Locate the cell with the specified text and output its [X, Y] center coordinate. 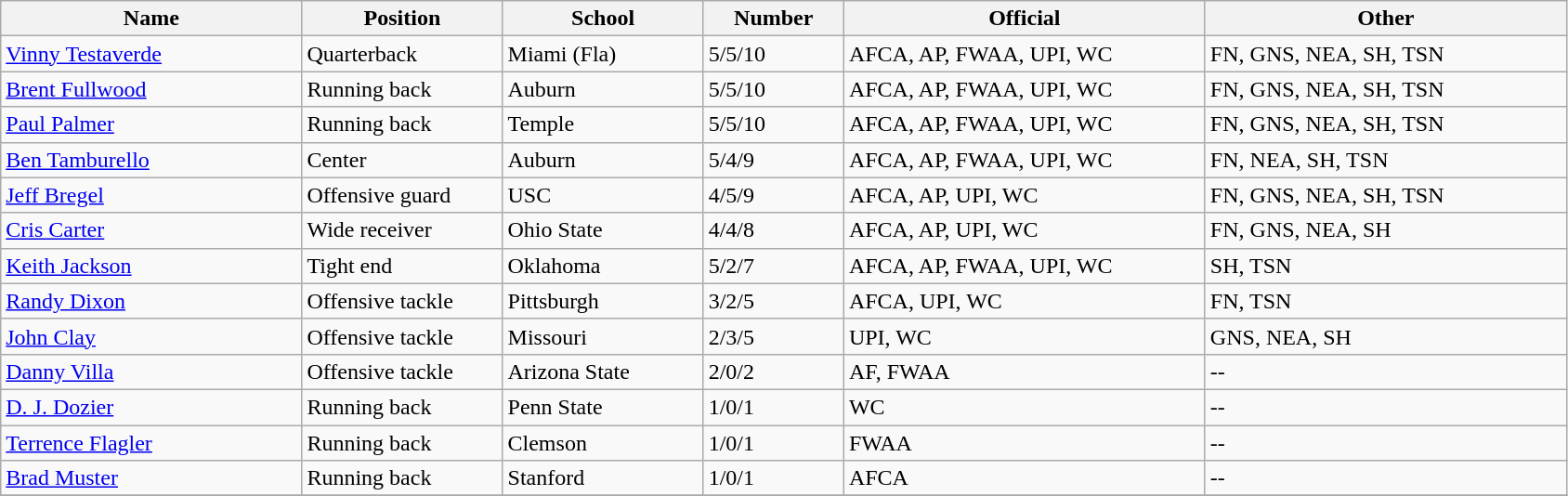
Clemson [603, 443]
UPI, WC [1024, 336]
5/4/9 [773, 160]
Missouri [603, 336]
Miami (Fla) [603, 54]
Penn State [603, 407]
3/2/5 [773, 301]
Paul Palmer [151, 124]
2/0/2 [773, 372]
Ben Tamburello [151, 160]
Ohio State [603, 230]
School [603, 19]
Oklahoma [603, 266]
Wide receiver [402, 230]
Brad Muster [151, 478]
Tight end [402, 266]
Name [151, 19]
Keith Jackson [151, 266]
Jeff Bregel [151, 195]
4/4/8 [773, 230]
Center [402, 160]
GNS, NEA, SH [1386, 336]
5/2/7 [773, 266]
Arizona State [603, 372]
FN, GNS, NEA, SH [1386, 230]
Randy Dixon [151, 301]
FN, NEA, SH, TSN [1386, 160]
WC [1024, 407]
Offensive guard [402, 195]
D. J. Dozier [151, 407]
Danny Villa [151, 372]
Official [1024, 19]
2/3/5 [773, 336]
Cris Carter [151, 230]
John Clay [151, 336]
AFCA [1024, 478]
4/5/9 [773, 195]
Quarterback [402, 54]
AFCA, UPI, WC [1024, 301]
Stanford [603, 478]
FWAA [1024, 443]
Position [402, 19]
Number [773, 19]
FN, TSN [1386, 301]
AF, FWAA [1024, 372]
Brent Fullwood [151, 89]
Pittsburgh [603, 301]
Temple [603, 124]
Terrence Flagler [151, 443]
Other [1386, 19]
USC [603, 195]
SH, TSN [1386, 266]
Vinny Testaverde [151, 54]
